Detect which cell encompasses the target text, then output its (X, Y) center coordinate. 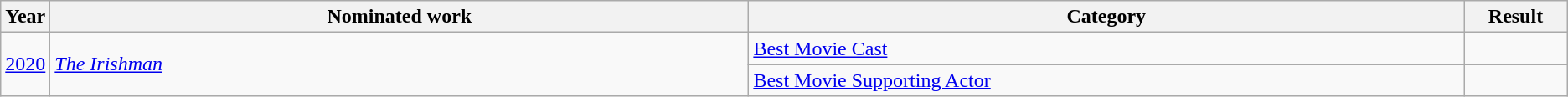
Best Movie Cast (1106, 48)
Result (1516, 17)
Nominated work (400, 17)
Best Movie Supporting Actor (1106, 80)
Category (1106, 17)
The Irishman (400, 64)
2020 (25, 64)
Year (25, 17)
